Determine the (x, y) coordinate at the center of the cell enclosing the given text.  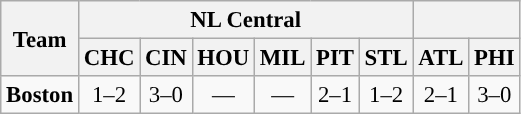
PIT (336, 58)
HOU (224, 58)
PHI (494, 58)
STL (386, 58)
NL Central (246, 20)
ATL (441, 58)
Boston (40, 95)
MIL (283, 58)
Team (40, 38)
CHC (108, 58)
CIN (166, 58)
